Output the (X, Y) coordinate of the center of the cell containing the given text.  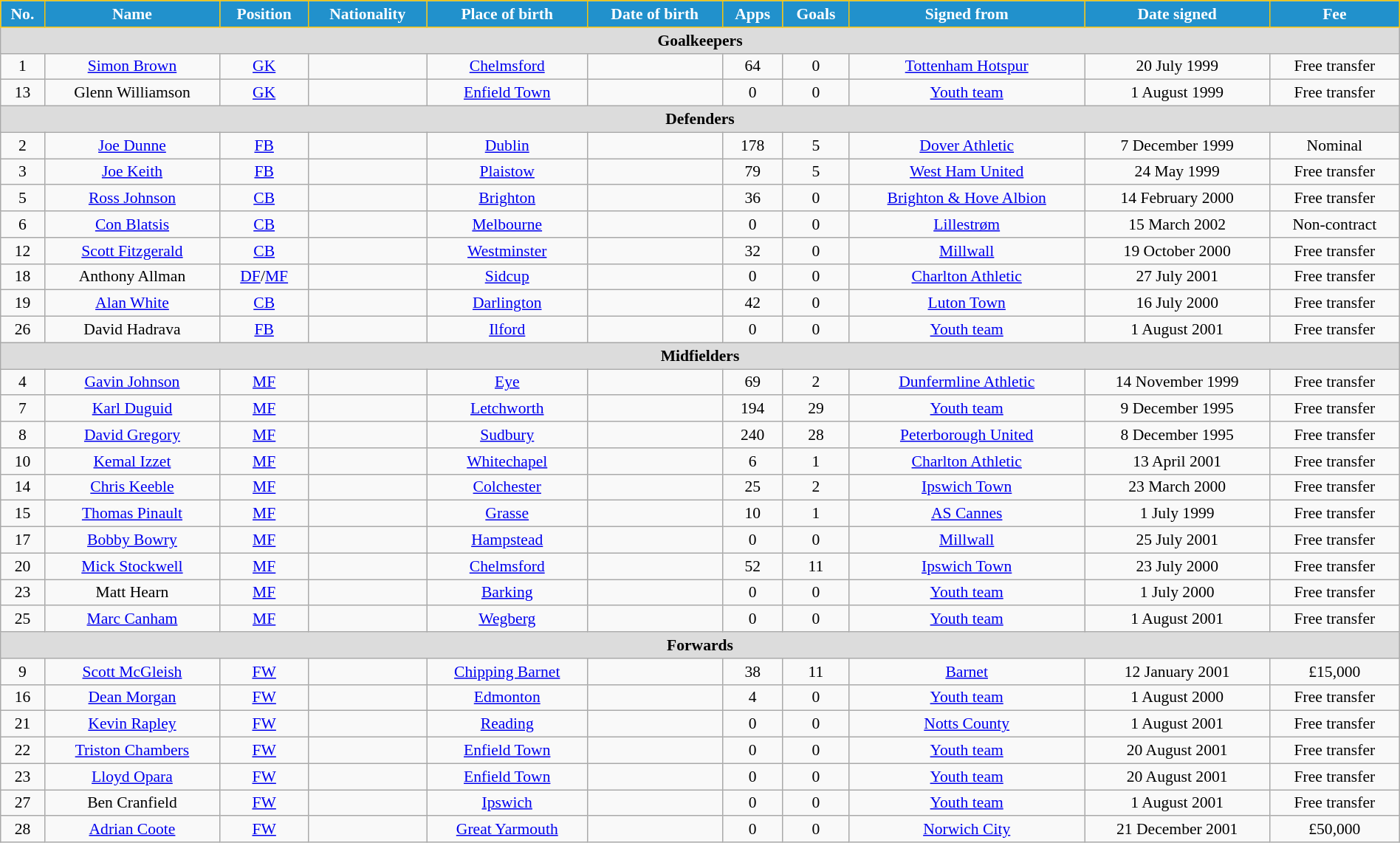
21 (22, 724)
Letchworth (507, 409)
42 (752, 303)
No. (22, 14)
Bobby Bowry (132, 540)
Westminster (507, 251)
14 (22, 487)
Sudbury (507, 435)
Wegberg (507, 619)
1 August 1999 (1177, 93)
20 (22, 566)
Peterborough United (966, 435)
Goals (815, 14)
27 July 2001 (1177, 277)
8 December 1995 (1177, 435)
Chipping Barnet (507, 672)
Anthony Allman (132, 277)
Colchester (507, 487)
Tottenham Hotspur (966, 66)
Melbourne (507, 224)
Alan White (132, 303)
Eye (507, 382)
64 (752, 66)
Con Blatsis (132, 224)
Dublin (507, 145)
15 March 2002 (1177, 224)
Joe Keith (132, 172)
Hampstead (507, 540)
£50,000 (1334, 830)
Barking (507, 593)
Ilford (507, 330)
Position (264, 14)
Name (132, 14)
Marc Canham (132, 619)
25 July 2001 (1177, 540)
Chris Keeble (132, 487)
West Ham United (966, 172)
Scott McGleish (132, 672)
3 (22, 172)
Midfielders (700, 356)
Lloyd Opara (132, 777)
36 (752, 199)
David Gregory (132, 435)
Kevin Rapley (132, 724)
Triston Chambers (132, 751)
12 January 2001 (1177, 672)
£15,000 (1334, 672)
Whitechapel (507, 461)
Forwards (700, 645)
Karl Duguid (132, 409)
Date of birth (654, 14)
Adrian Coote (132, 830)
Kemal Izzet (132, 461)
Nationality (368, 14)
240 (752, 435)
David Hadrava (132, 330)
Matt Hearn (132, 593)
Ross Johnson (132, 199)
14 November 1999 (1177, 382)
Brighton & Hove Albion (966, 199)
9 December 1995 (1177, 409)
19 (22, 303)
20 July 1999 (1177, 66)
Reading (507, 724)
Joe Dunne (132, 145)
14 February 2000 (1177, 199)
Sidcup (507, 277)
Goalkeepers (700, 41)
7 (22, 409)
1 July 1999 (1177, 514)
12 (22, 251)
Date signed (1177, 14)
Edmonton (507, 698)
15 (22, 514)
Defenders (700, 120)
DF/MF (264, 277)
Norwich City (966, 830)
1 July 2000 (1177, 593)
Scott Fitzgerald (132, 251)
Mick Stockwell (132, 566)
Non-contract (1334, 224)
16 July 2000 (1177, 303)
Barnet (966, 672)
Ipswich (507, 803)
Notts County (966, 724)
24 May 1999 (1177, 172)
26 (22, 330)
Darlington (507, 303)
AS Cannes (966, 514)
Signed from (966, 14)
Glenn Williamson (132, 93)
21 December 2001 (1177, 830)
Thomas Pinault (132, 514)
16 (22, 698)
27 (22, 803)
Dover Athletic (966, 145)
Plaistow (507, 172)
Luton Town (966, 303)
38 (752, 672)
Grasse (507, 514)
Place of birth (507, 14)
8 (22, 435)
32 (752, 251)
Apps (752, 14)
69 (752, 382)
17 (22, 540)
13 April 2001 (1177, 461)
Ben Cranfield (132, 803)
29 (815, 409)
Brighton (507, 199)
Fee (1334, 14)
Dean Morgan (132, 698)
18 (22, 277)
22 (22, 751)
9 (22, 672)
13 (22, 93)
23 July 2000 (1177, 566)
79 (752, 172)
23 March 2000 (1177, 487)
Great Yarmouth (507, 830)
52 (752, 566)
Simon Brown (132, 66)
Dunfermline Athletic (966, 382)
178 (752, 145)
194 (752, 409)
1 August 2000 (1177, 698)
Gavin Johnson (132, 382)
Nominal (1334, 145)
7 December 1999 (1177, 145)
Lillestrøm (966, 224)
19 October 2000 (1177, 251)
